Capture the cell that displays the provided text and extract its [x, y] central coordinate. 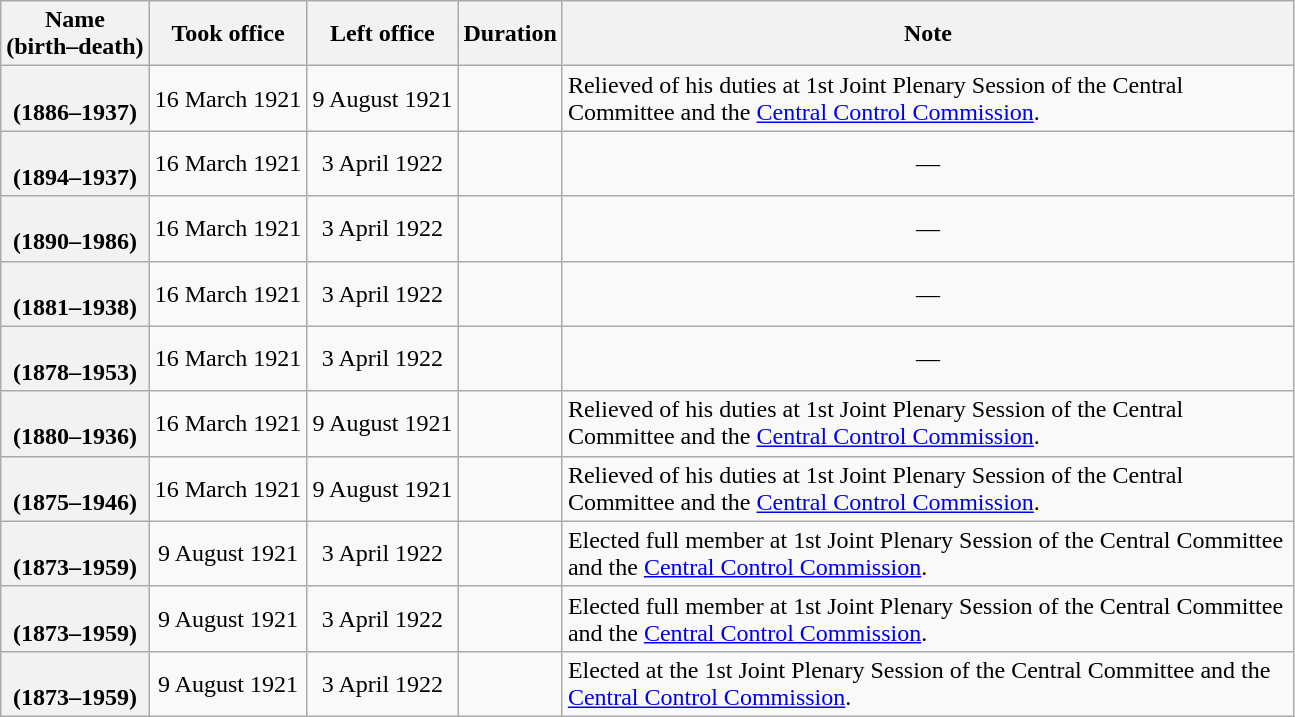
(1875–1946) [75, 488]
Elected at the 1st Joint Plenary Session of the Central Committee and the Central Control Commission. [928, 684]
(1886–1937) [75, 98]
Left office [382, 34]
Duration [510, 34]
(1894–1937) [75, 164]
(1890–1986) [75, 228]
Note [928, 34]
(1881–1938) [75, 294]
Took office [228, 34]
Name(birth–death) [75, 34]
(1878–1953) [75, 358]
(1880–1936) [75, 424]
